Return the (X, Y) coordinate for the center point of the cell that contains the specified text.  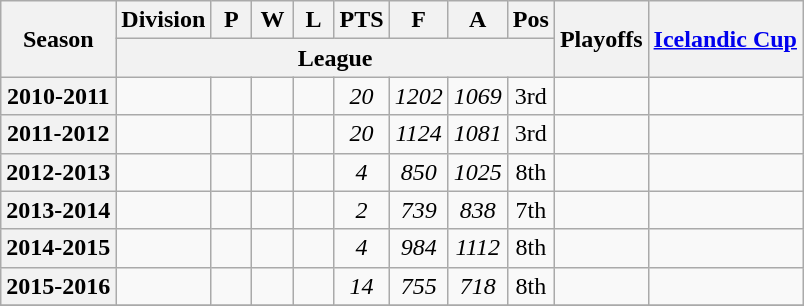
739 (418, 210)
1202 (418, 96)
1025 (478, 172)
L (314, 20)
Division (164, 20)
P (232, 20)
Icelandic Cup (725, 39)
2012-2013 (58, 172)
2013-2014 (58, 210)
Pos (530, 20)
2011-2012 (58, 134)
W (272, 20)
755 (418, 286)
7th (530, 210)
League (336, 58)
1112 (478, 248)
2 (362, 210)
A (478, 20)
838 (478, 210)
1124 (418, 134)
984 (418, 248)
1069 (478, 96)
850 (418, 172)
2014-2015 (58, 248)
Playoffs (601, 39)
PTS (362, 20)
718 (478, 286)
14 (362, 286)
2015-2016 (58, 286)
1081 (478, 134)
F (418, 20)
2010-2011 (58, 96)
Season (58, 39)
